Return (x, y) of the center of cell containing provided text 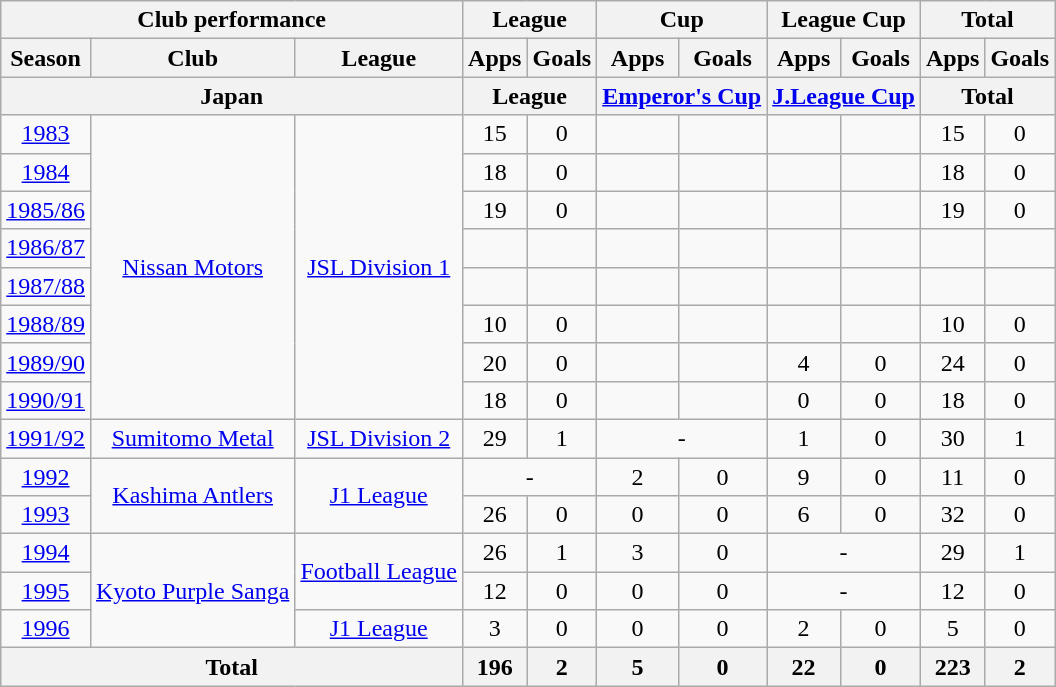
Football League (379, 572)
1987/88 (46, 286)
1994 (46, 553)
J.League Cup (844, 96)
1984 (46, 172)
Cup (682, 20)
Nissan Motors (192, 267)
1983 (46, 134)
Kashima Antlers (192, 496)
4 (804, 362)
Club performance (232, 20)
1995 (46, 591)
Season (46, 58)
20 (495, 362)
1993 (46, 515)
1985/86 (46, 210)
JSL Division 2 (379, 438)
24 (952, 362)
1988/89 (46, 324)
Japan (232, 96)
JSL Division 1 (379, 267)
6 (804, 515)
Club (192, 58)
1989/90 (46, 362)
Emperor's Cup (682, 96)
1986/87 (46, 248)
11 (952, 477)
223 (952, 667)
1991/92 (46, 438)
1996 (46, 629)
1992 (46, 477)
30 (952, 438)
Sumitomo Metal (192, 438)
32 (952, 515)
9 (804, 477)
22 (804, 667)
League Cup (844, 20)
196 (495, 667)
Kyoto Purple Sanga (192, 591)
1990/91 (46, 400)
